Identify which cell holds the provided text, then report its [x, y] central coordinate. 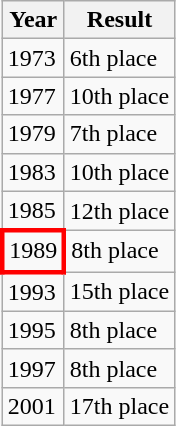
6th place [119, 58]
1995 [33, 330]
1983 [33, 172]
7th place [119, 134]
1985 [33, 211]
15th place [119, 292]
12th place [119, 211]
Result [119, 20]
2001 [33, 406]
1989 [33, 252]
1977 [33, 96]
Year [33, 20]
1973 [33, 58]
1979 [33, 134]
1993 [33, 292]
17th place [119, 406]
1997 [33, 368]
